Detect which cell encompasses the target text, then output its [x, y] center coordinate. 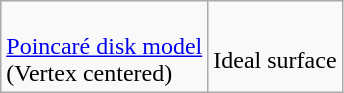
Poincaré disk model(Vertex centered) [104, 47]
Ideal surface [275, 47]
